Return the [X, Y] coordinate for the center point of the cell that contains the specified text.  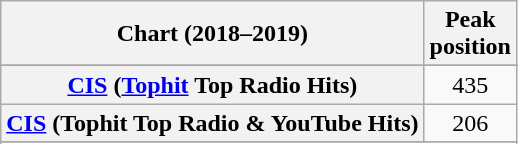
Chart (2018–2019) [212, 34]
206 [470, 123]
435 [470, 85]
CIS (Tophit Top Radio Hits) [212, 85]
Peakposition [470, 34]
CIS (Tophit Top Radio & YouTube Hits) [212, 123]
